Return the [x, y] coordinate for the center point of the cell that contains the specified text.  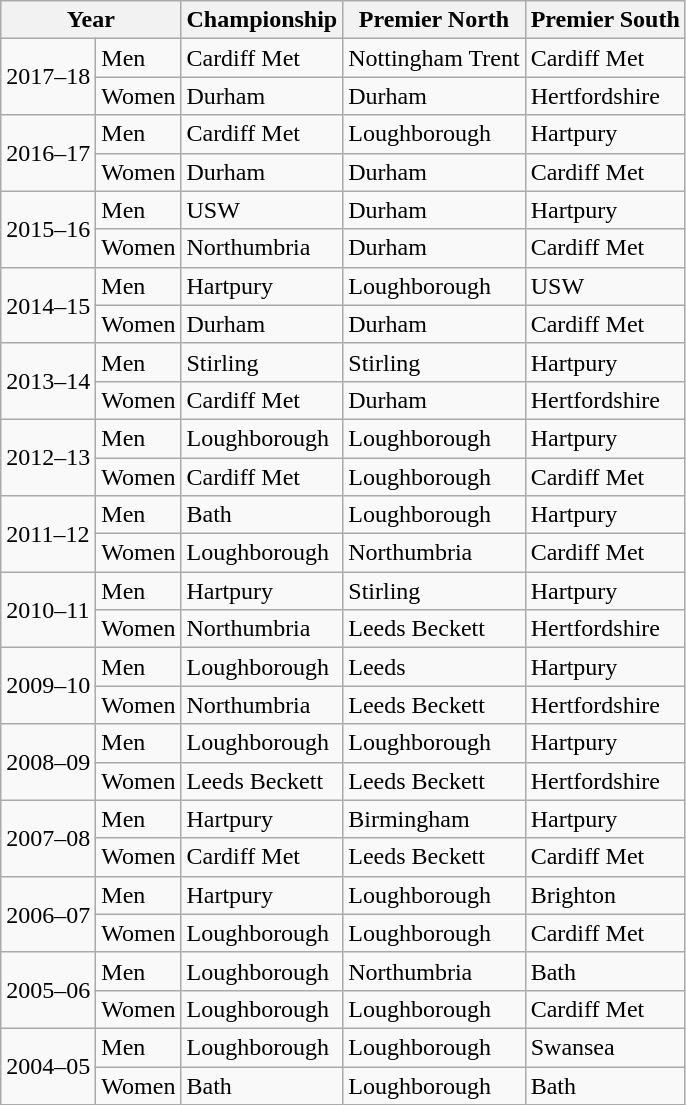
Premier North [434, 20]
2012–13 [48, 457]
2004–05 [48, 1066]
2005–06 [48, 990]
2010–11 [48, 610]
2007–08 [48, 838]
Nottingham Trent [434, 58]
Leeds [434, 667]
2011–12 [48, 534]
2014–15 [48, 305]
2016–17 [48, 153]
Premier South [605, 20]
Championship [262, 20]
2013–14 [48, 381]
Birmingham [434, 819]
2017–18 [48, 77]
Swansea [605, 1047]
Brighton [605, 895]
2008–09 [48, 762]
2015–16 [48, 229]
2009–10 [48, 686]
Year [91, 20]
2006–07 [48, 914]
